Detect which cell encompasses the target text, then output its (X, Y) center coordinate. 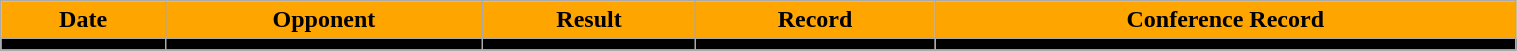
Conference Record (1226, 20)
Result (590, 20)
Record (816, 20)
Opponent (324, 20)
Date (84, 20)
